Scan for the cell matching the given text and deliver its [x, y] coordinate at center. 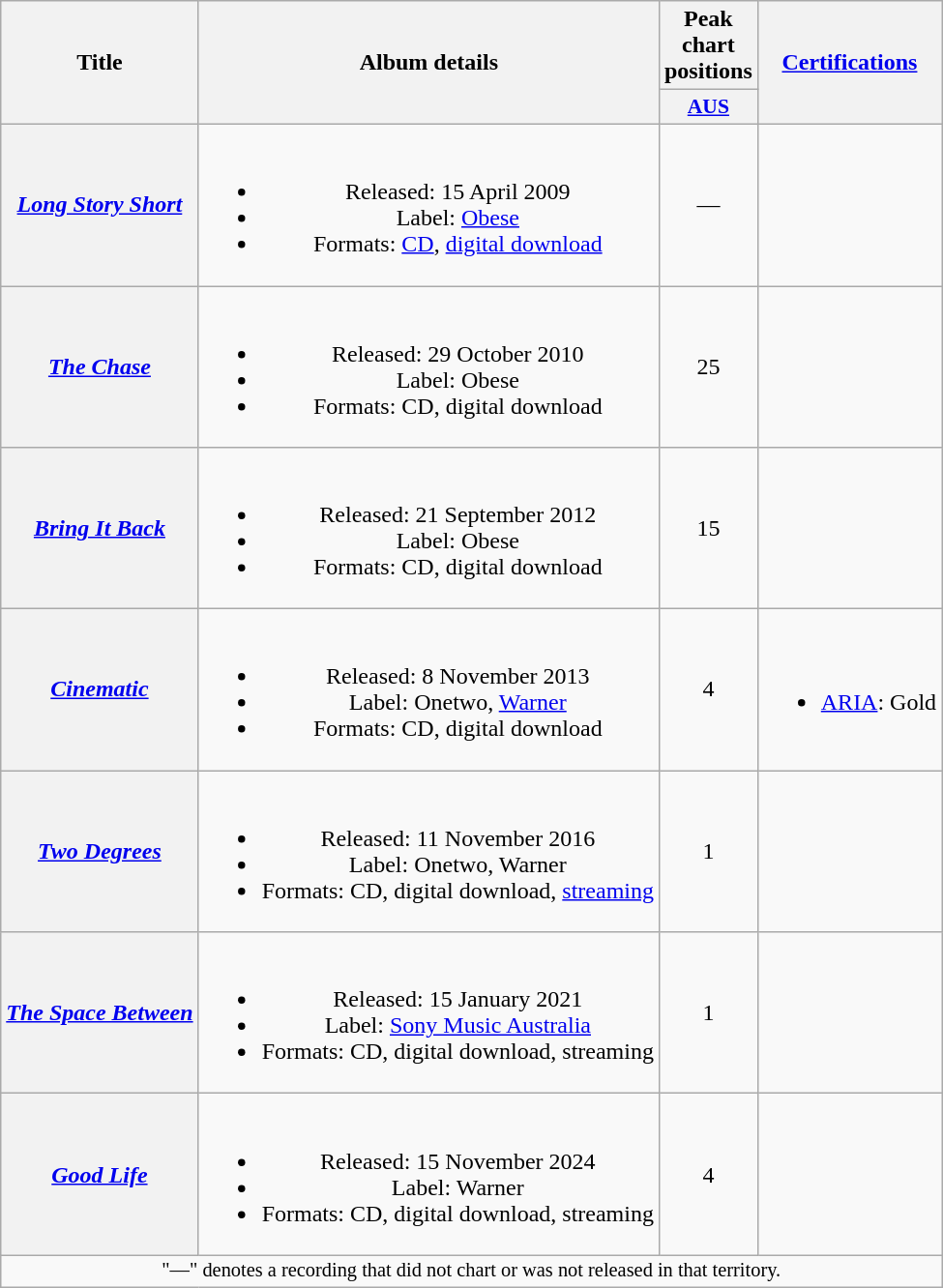
15 [708, 528]
Two Degrees [100, 851]
Released: 29 October 2010Label: ObeseFormats: CD, digital download [428, 367]
Released: 15 April 2009Label: ObeseFormats: CD, digital download [428, 205]
Cinematic [100, 690]
"—" denotes a recording that did not chart or was not released in that territory. [472, 1272]
Certifications [849, 63]
Title [100, 63]
ARIA: Gold [849, 690]
AUS [708, 107]
The Chase [100, 367]
Long Story Short [100, 205]
Released: 15 November 2024Label: WarnerFormats: CD, digital download, streaming [428, 1174]
— [708, 205]
Released: 11 November 2016Label: Onetwo, WarnerFormats: CD, digital download, streaming [428, 851]
The Space Between [100, 1013]
25 [708, 367]
Bring It Back [100, 528]
Released: 8 November 2013Label: Onetwo, WarnerFormats: CD, digital download [428, 690]
Good Life [100, 1174]
Released: 21 September 2012Label: ObeseFormats: CD, digital download [428, 528]
Peak chart positions [708, 45]
Released: 15 January 2021Label: Sony Music AustraliaFormats: CD, digital download, streaming [428, 1013]
Album details [428, 63]
